For the text-containing cell, return its midpoint in (X, Y) coordinate format. 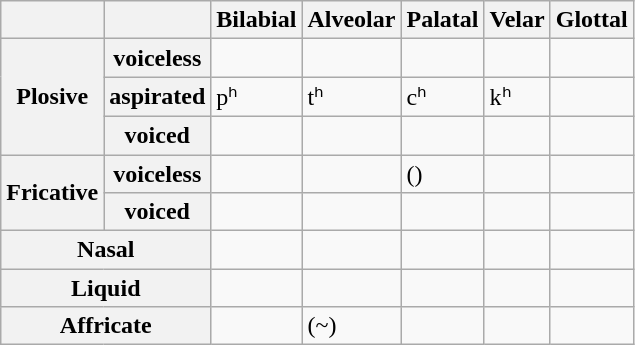
aspirated (158, 97)
Alveolar (352, 20)
Plosive (52, 97)
Palatal (442, 20)
() (442, 173)
tʰ (352, 97)
(~) (352, 326)
Glottal (592, 20)
Liquid (106, 288)
pʰ (256, 97)
Velar (517, 20)
kʰ (517, 97)
Nasal (106, 250)
Bilabial (256, 20)
Affricate (106, 326)
cʰ (442, 97)
Fricative (52, 192)
